Find where the given text appears and provide that cell's center as (x, y) coordinate. 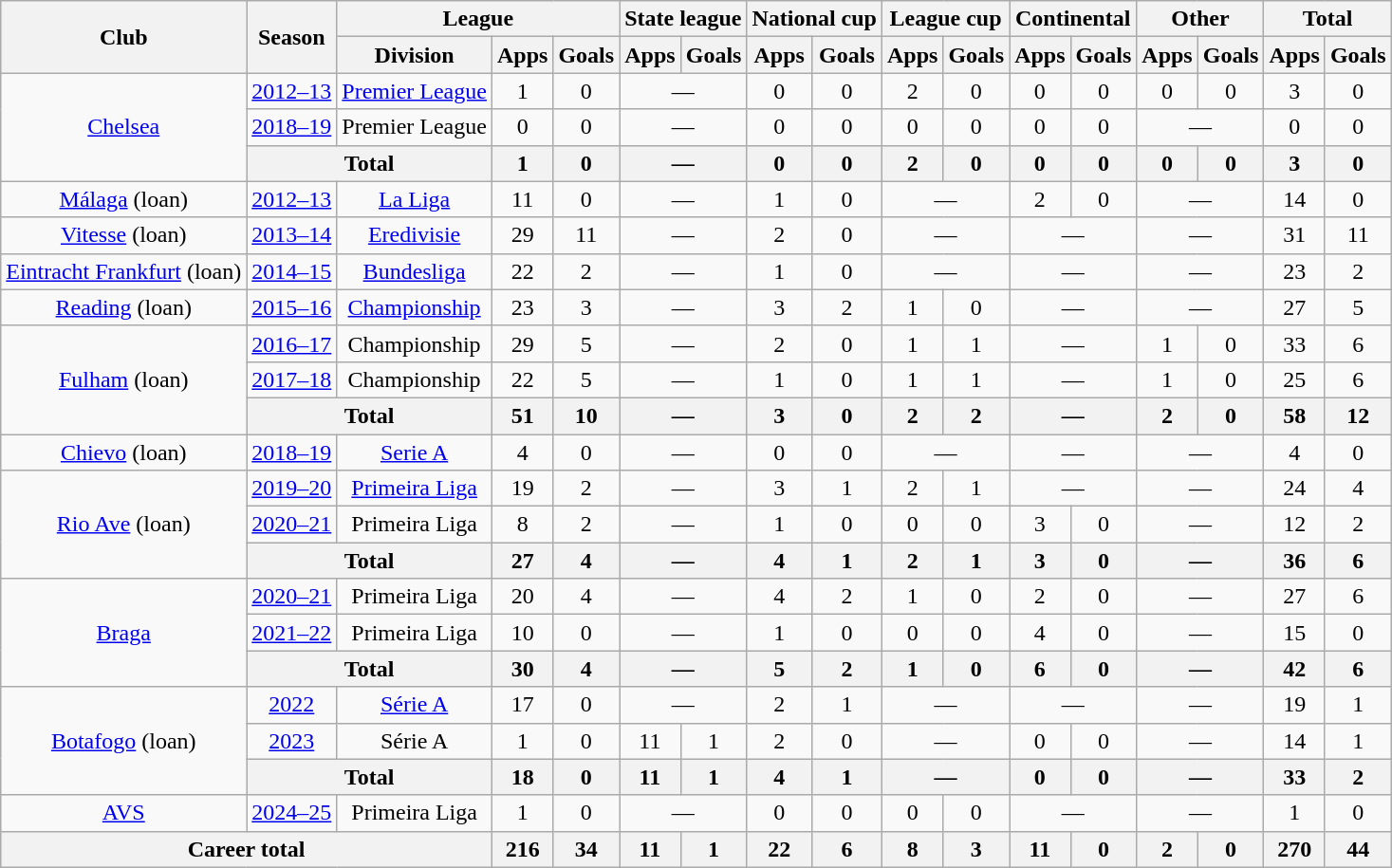
Season (292, 37)
51 (522, 416)
42 (1294, 669)
National cup (814, 19)
25 (1294, 379)
State league (683, 19)
2014–15 (292, 271)
24 (1294, 489)
44 (1358, 849)
Chelsea (123, 127)
34 (586, 849)
La Liga (415, 199)
League (478, 19)
20 (522, 597)
Bundesliga (415, 271)
Eredivisie (415, 235)
30 (522, 669)
2016–17 (292, 343)
2024–25 (292, 813)
Chievo (loan) (123, 452)
Botafogo (loan) (123, 741)
58 (1294, 416)
Serie A (415, 452)
31 (1294, 235)
Reading (loan) (123, 307)
Career total (247, 849)
270 (1294, 849)
Rio Ave (loan) (123, 525)
2017–18 (292, 379)
36 (1294, 561)
Vitesse (loan) (123, 235)
2021–22 (292, 633)
18 (522, 777)
Eintracht Frankfurt (loan) (123, 271)
League cup (945, 19)
2022 (292, 705)
Division (415, 55)
2013–14 (292, 235)
Fulham (loan) (123, 379)
AVS (123, 813)
216 (522, 849)
Continental (1073, 19)
Other (1200, 19)
2015–16 (292, 307)
17 (522, 705)
2019–20 (292, 489)
Málaga (loan) (123, 199)
Club (123, 37)
Braga (123, 633)
15 (1294, 633)
2023 (292, 741)
